From the cell containing the given text, extract its center point as [x, y] coordinate. 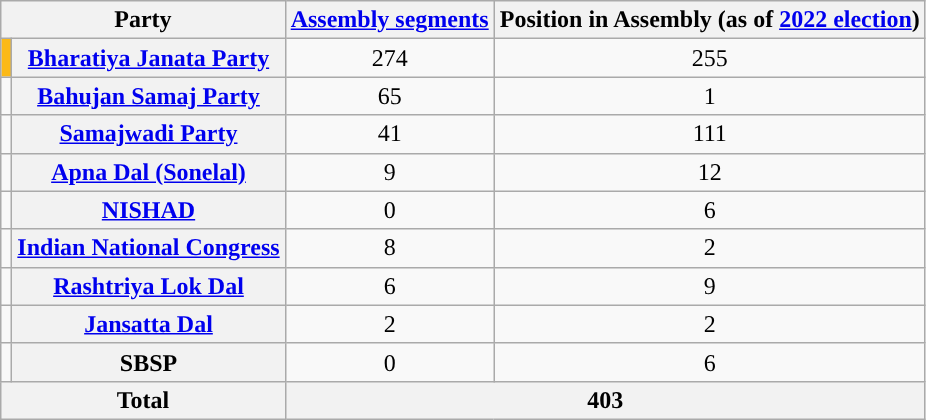
111 [710, 134]
403 [605, 400]
1 [710, 96]
SBSP [148, 362]
274 [390, 58]
Jansatta Dal [148, 324]
41 [390, 134]
Indian National Congress [148, 248]
Bharatiya Janata Party [148, 58]
8 [390, 248]
Total [143, 400]
Assembly segments [390, 20]
Apna Dal (Sonelal) [148, 172]
Samajwadi Party [148, 134]
Bahujan Samaj Party [148, 96]
NISHAD [148, 210]
Position in Assembly (as of 2022 election) [710, 20]
Rashtriya Lok Dal [148, 286]
12 [710, 172]
65 [390, 96]
Party [143, 20]
255 [710, 58]
